Capture the cell that displays the provided text and extract its (X, Y) central coordinate. 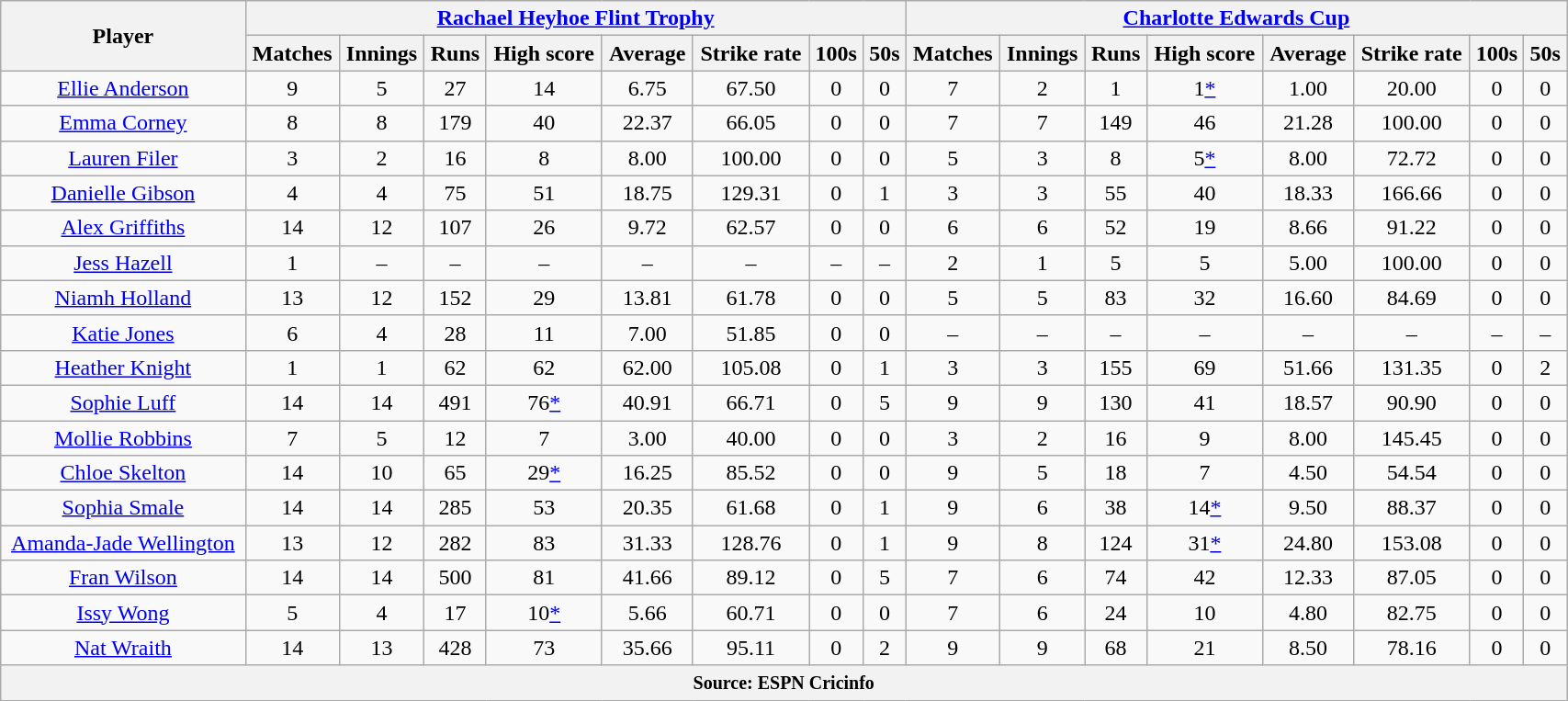
6.75 (647, 88)
61.78 (751, 298)
27 (456, 88)
81 (544, 578)
24.80 (1308, 543)
Amanda-Jade Wellington (123, 543)
1* (1204, 88)
40.00 (751, 438)
Danielle Gibson (123, 193)
129.31 (751, 193)
105.08 (751, 367)
1.00 (1308, 88)
13.81 (647, 298)
107 (456, 228)
51.66 (1308, 367)
95.11 (751, 648)
9.50 (1308, 508)
Issy Wong (123, 613)
75 (456, 193)
Player (123, 36)
19 (1204, 228)
62.00 (647, 367)
72.72 (1411, 158)
5.66 (647, 613)
55 (1115, 193)
Rachael Heyhoe Flint Trophy (575, 18)
26 (544, 228)
124 (1115, 543)
29 (544, 298)
67.50 (751, 88)
Alex Griffiths (123, 228)
66.71 (751, 402)
41.66 (647, 578)
Ellie Anderson (123, 88)
152 (456, 298)
Sophie Luff (123, 402)
18.57 (1308, 402)
18 (1115, 473)
68 (1115, 648)
51.85 (751, 333)
29* (544, 473)
Chloe Skelton (123, 473)
46 (1204, 123)
91.22 (1411, 228)
130 (1115, 402)
Mollie Robbins (123, 438)
20.00 (1411, 88)
155 (1115, 367)
179 (456, 123)
69 (1204, 367)
11 (544, 333)
18.33 (1308, 193)
4.80 (1308, 613)
89.12 (751, 578)
285 (456, 508)
9.72 (647, 228)
145.45 (1411, 438)
84.69 (1411, 298)
Katie Jones (123, 333)
66.05 (751, 123)
500 (456, 578)
Lauren Filer (123, 158)
65 (456, 473)
Nat Wraith (123, 648)
491 (456, 402)
166.66 (1411, 193)
Source: ESPN Cricinfo (784, 683)
82.75 (1411, 613)
61.68 (751, 508)
8.66 (1308, 228)
128.76 (751, 543)
Niamh Holland (123, 298)
24 (1115, 613)
428 (456, 648)
16.25 (647, 473)
20.35 (647, 508)
85.52 (751, 473)
88.37 (1411, 508)
87.05 (1411, 578)
Emma Corney (123, 123)
73 (544, 648)
131.35 (1411, 367)
10* (544, 613)
4.50 (1308, 473)
52 (1115, 228)
149 (1115, 123)
42 (1204, 578)
76* (544, 402)
16.60 (1308, 298)
22.37 (647, 123)
35.66 (647, 648)
41 (1204, 402)
3.00 (647, 438)
62.57 (751, 228)
Charlotte Edwards Cup (1236, 18)
17 (456, 613)
282 (456, 543)
38 (1115, 508)
5* (1204, 158)
21 (1204, 648)
12.33 (1308, 578)
90.90 (1411, 402)
74 (1115, 578)
14* (1204, 508)
153.08 (1411, 543)
18.75 (647, 193)
60.71 (751, 613)
51 (544, 193)
8.50 (1308, 648)
28 (456, 333)
7.00 (647, 333)
31.33 (647, 543)
21.28 (1308, 123)
Fran Wilson (123, 578)
78.16 (1411, 648)
32 (1204, 298)
5.00 (1308, 263)
31* (1204, 543)
Jess Hazell (123, 263)
Heather Knight (123, 367)
54.54 (1411, 473)
40.91 (647, 402)
53 (544, 508)
Sophia Smale (123, 508)
